Scan for the cell matching the given text and deliver its (x, y) coordinate at center. 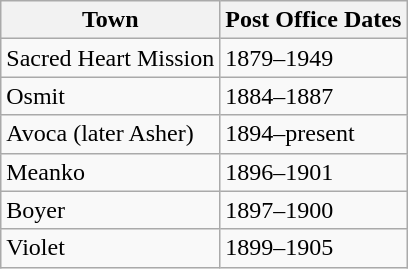
1896–1901 (314, 172)
1894–present (314, 134)
Town (110, 20)
Boyer (110, 210)
Post Office Dates (314, 20)
Violet (110, 248)
1884–1887 (314, 96)
1879–1949 (314, 58)
Avoca (later Asher) (110, 134)
1899–1905 (314, 248)
1897–1900 (314, 210)
Meanko (110, 172)
Osmit (110, 96)
Sacred Heart Mission (110, 58)
